Find where the given text appears and provide that cell's center as (X, Y) coordinate. 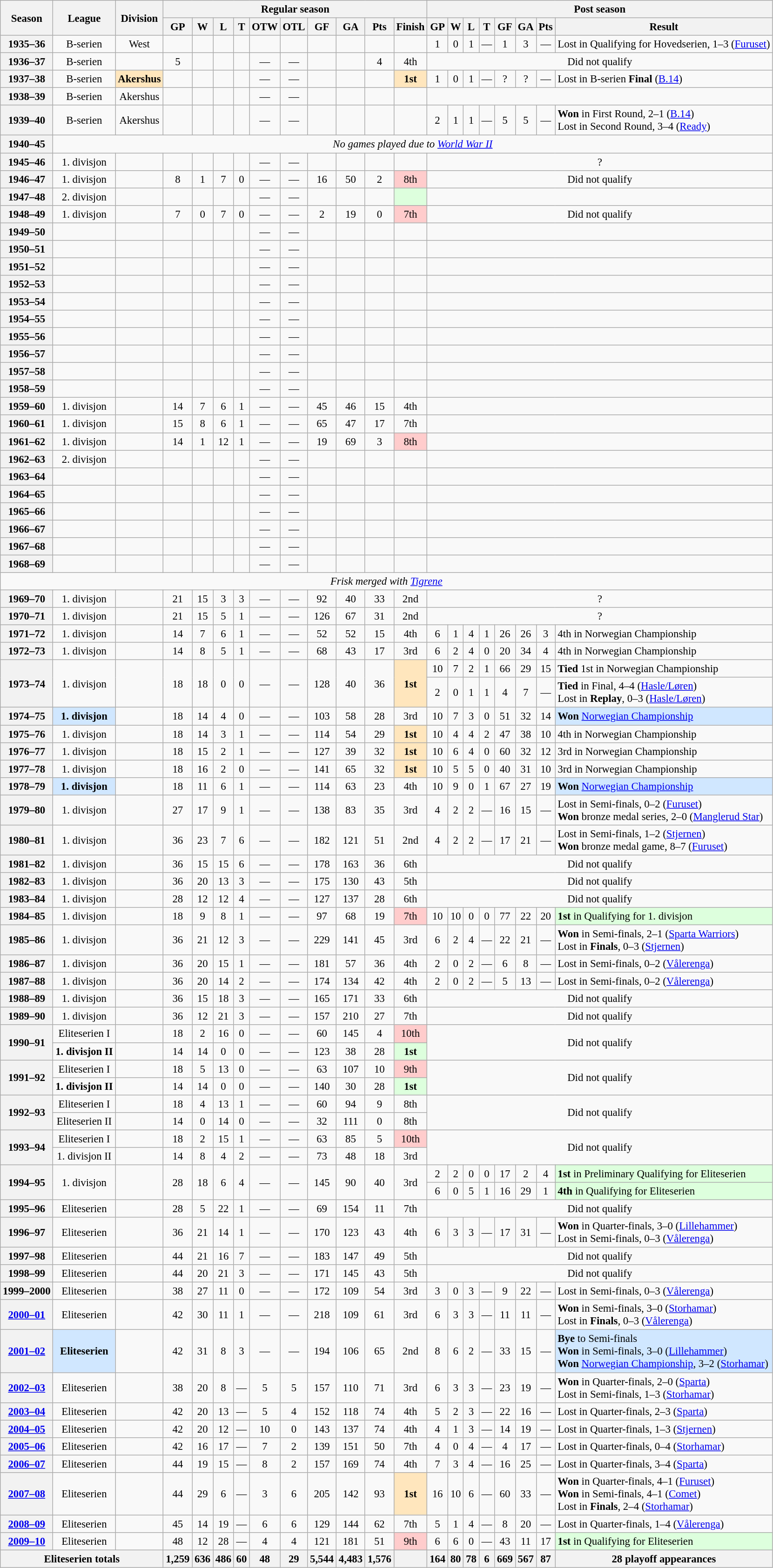
1994–95 (27, 1182)
Lost in Quarter-finals, 1–3 (Stjernen) (664, 1429)
61 (379, 1314)
OTL (294, 27)
1951–52 (27, 267)
164 (437, 1559)
151 (351, 1446)
143 (322, 1429)
Bye to Semi-finalsWon in Semi-finals, 3–0 (Lillehammer)Won Norwegian Championship, 3–2 (Storhamar) (664, 1351)
No games played due to World War II (413, 144)
128 (322, 684)
1,576 (379, 1559)
West (140, 44)
111 (351, 1121)
2000–01 (27, 1314)
2009–10 (27, 1541)
1970–71 (27, 616)
218 (322, 1314)
1985–86 (27, 941)
57 (351, 964)
28 playoff appearances (664, 1559)
62 (379, 1524)
1965–66 (27, 512)
34 (526, 651)
118 (351, 1411)
165 (322, 999)
1973–74 (27, 684)
567 (526, 1559)
2002–03 (27, 1388)
39 (351, 751)
1945–46 (27, 162)
1992–93 (27, 1113)
Finish (410, 27)
140 (322, 1086)
154 (351, 1209)
78 (471, 1559)
1967–68 (27, 547)
Post season (600, 9)
1st in Qualifying for Eliteserien (664, 1541)
1974–75 (27, 716)
Lost in Quarter-finals, 3–4 (Sparta) (664, 1464)
2004–05 (27, 1429)
97 (322, 916)
1955–56 (27, 337)
Lost in Quarter-finals, 1–4 (Vålerenga) (664, 1524)
1962–63 (27, 459)
1996–97 (27, 1233)
103 (322, 716)
Eliteserien totals (82, 1559)
46 (351, 407)
66 (505, 669)
126 (322, 616)
Lost in Quarter-finals, 0–4 (Storhamar) (664, 1446)
1977–78 (27, 769)
1998–99 (27, 1274)
175 (322, 881)
1989–90 (27, 1016)
1961–62 (27, 441)
1963–64 (27, 476)
1st in Qualifying for 1. divisjon (664, 916)
85 (351, 1139)
Lost in Quarter-finals, 2–3 (Sparta) (664, 1411)
129 (322, 1524)
Season (27, 18)
2007–08 (27, 1494)
1959–60 (27, 407)
Won in Semi-finals, 2–1 (Sparta Warriors)Lost in Finals, 0–3 (Stjernen) (664, 941)
1986–87 (27, 964)
1936–37 (27, 62)
73 (322, 1156)
Won in Quarter-finals, 2–0 (Sparta)Lost in Semi-finals, 1–3 (Storhamar) (664, 1388)
1935–36 (27, 44)
1950–51 (27, 249)
1947–48 (27, 197)
1990–91 (27, 1043)
178 (322, 864)
1988–89 (27, 999)
35 (379, 810)
2003–04 (27, 1411)
210 (351, 1016)
1946–47 (27, 179)
1972–73 (27, 651)
Tied 1st in Norwegian Championship (664, 669)
94 (351, 1104)
Frisk merged with Tigrene (386, 581)
1952–53 (27, 284)
134 (351, 981)
25 (526, 1464)
2005–06 (27, 1446)
163 (351, 864)
87 (545, 1559)
1983–84 (27, 899)
92 (322, 599)
Lost in Qualifying for Hovedserien, 1–3 (Furuset) (664, 44)
1964–65 (27, 494)
139 (322, 1446)
1st in Preliminary Qualifying for Eliteserien (664, 1174)
Division (140, 18)
182 (322, 840)
90 (351, 1182)
93 (379, 1494)
229 (322, 941)
1982–83 (27, 881)
71 (379, 1388)
80 (455, 1559)
130 (351, 881)
Won in Semi-finals, 3–0 (Storhamar)Lost in Finals, 0–3 (Vålerenga) (664, 1314)
636 (203, 1559)
1997–98 (27, 1256)
1948–49 (27, 214)
1938–39 (27, 97)
1978–79 (27, 786)
1937–38 (27, 79)
1939–40 (27, 120)
1,259 (178, 1559)
1976–77 (27, 751)
1993–94 (27, 1147)
1984–85 (27, 916)
49 (379, 1256)
1980–81 (27, 840)
107 (351, 1069)
Eliteserien II (84, 1121)
1953–54 (27, 301)
Lost in B-serien Final (B.14) (664, 79)
1949–50 (27, 232)
194 (322, 1351)
1966–67 (27, 529)
1954–55 (27, 319)
1991–92 (27, 1077)
2008–09 (27, 1524)
4th in Qualifying for Eliteserien (664, 1191)
Result (664, 27)
Won in First Round, 2–1 (B.14)Lost in Second Round, 3–4 (Ready) (664, 120)
League (84, 18)
2006–07 (27, 1464)
OTW (265, 27)
83 (351, 810)
1975–76 (27, 734)
106 (351, 1351)
2001–02 (27, 1351)
1960–61 (27, 424)
Won in Quarter-finals, 3–0 (Lillehammer)Lost in Semi-finals, 0–3 (Vålerenga) (664, 1233)
110 (351, 1388)
147 (351, 1256)
1979–80 (27, 810)
205 (322, 1494)
Tied in Final, 4–4 (Hasle/Løren)Lost in Replay, 0–3 (Hasle/Løren) (664, 692)
172 (322, 1291)
169 (351, 1464)
174 (322, 981)
1957–58 (27, 372)
486 (223, 1559)
1969–70 (27, 599)
1940–45 (27, 144)
138 (322, 810)
142 (351, 1494)
Regular season (295, 9)
Lost in Semi-finals, 1–2 (Stjernen)Won bronze medal game, 8–7 (Furuset) (664, 840)
Won in Quarter-finals, 4–1 (Furuset)Won in Semi-finals, 4–1 (Comet)Lost in Finals, 2–4 (Storhamar) (664, 1494)
1999–2000 (27, 1291)
1971–72 (27, 634)
1958–59 (27, 389)
183 (322, 1256)
1956–57 (27, 354)
669 (505, 1559)
1981–82 (27, 864)
58 (351, 716)
Lost in Semi-finals, 0–3 (Vålerenga) (664, 1291)
1968–69 (27, 564)
152 (322, 1411)
1995–96 (27, 1209)
77 (505, 916)
Lost in Semi-finals, 0–2 (Furuset)Won bronze medal series, 2–0 (Manglerud Star) (664, 810)
170 (322, 1233)
1987–88 (27, 981)
144 (351, 1524)
4,483 (351, 1559)
5,544 (322, 1559)
